Determine the (x, y) coordinate at the center of the cell enclosing the given text.  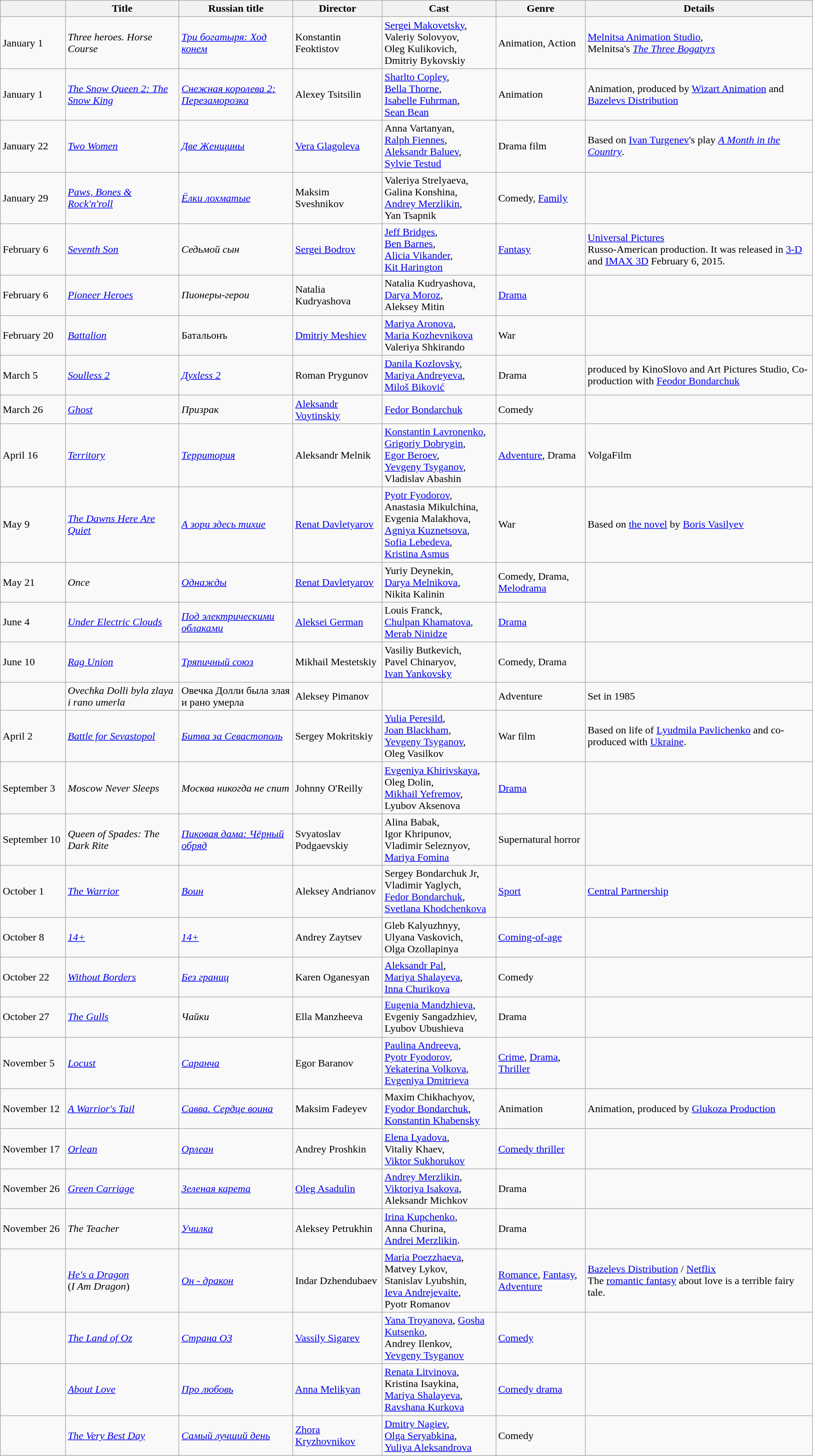
Melnitsa Animation Studio, Melnitsa's The Three Bogatyrs (699, 43)
October 1 (33, 891)
The Very Best Day (122, 1436)
Details (699, 9)
Aleksandr Voytinskiy (337, 409)
VolgaFilm (699, 455)
Орлеан (236, 1149)
Battalion (122, 335)
Три богатыря: Ход конем (236, 43)
Aleksandr Pal, Mariya Shalayeva, Inna Churikova (439, 977)
Maria Poezzhaeva, Matvey Lykov, Stanislav Lyubshin, Ieva Andrejevaite, Pyotr Romanov (439, 1281)
Alexey Tsitsilin (337, 95)
Seventh Son (122, 249)
Anna Vartanyan, Ralph Fiennes, Aleksandr Baluev, Sylvie Testud (439, 146)
Coming-of-age (541, 937)
Vassily Sigarev (337, 1338)
Cast (439, 9)
The Teacher (122, 1228)
Dmitriy Meshiev (337, 335)
Valeriya Strelyaeva, Galina Konshina, Andrey Merzlikin, Yan Tsapnik (439, 198)
Савва. Сердце воина (236, 1109)
Adventure (541, 697)
Andrey Zaytsev (337, 937)
Natalia Kudryashova (337, 295)
Духless 2 (236, 375)
Зеленая карета (236, 1189)
Yulia Peresild, Joan Blackham, Yevgeny Tsyganov, Oleg Vasilkov (439, 736)
April 16 (33, 455)
Genre (541, 9)
Aleksey Petrukhin (337, 1228)
Based on the novel by Boris Vasilyev (699, 525)
Indar Dzhendubaev (337, 1281)
Paulina Andreeva, Pyotr Fyodorov, Yekaterina Volkova, Evgeniya Dmitrieva (439, 1063)
Elena Lyadova, Vitaliy Khaev, Viktor Sukhorukov (439, 1149)
Zhora Kryzhovnikov (337, 1436)
Set in 1985 (699, 697)
Romance, Fantasy, Adventure (541, 1281)
Страна ОЗ (236, 1338)
October 22 (33, 977)
May 21 (33, 582)
Eugenia Mandzhieva, Evgeniy Sangadzhiev, Lyubov Ubushieva (439, 1017)
November 17 (33, 1149)
Territory (122, 455)
The Warrior (122, 891)
Батальонъ (236, 335)
Sergey Mokritskiy (337, 736)
Две Женщины (236, 146)
Москва никогда не спит (236, 788)
He's a Dragon (I Am Dragon) (122, 1281)
Про любовь (236, 1390)
Irina Kupchenko, Anna Churina, Andrei Merzlikin. (439, 1228)
Bazelevs Distribution / Netflix The romantic fantasy about love is a terrible fairy tale. (699, 1281)
The Snow Queen 2: The Snow King (122, 95)
Ella Manzheeva (337, 1017)
Without Borders (122, 977)
Vasiliy Butkevich, Pavel Chinaryov, Ivan Yankovsky (439, 662)
May 9 (33, 525)
Orlean (122, 1149)
October 27 (33, 1017)
Воин (236, 891)
Sergey Bondarchuk Jr, Vladimir Yaglych, Fedor Bondarchuk, Svetlana Khodchenkova (439, 891)
Comedy drama (541, 1390)
Jeff Bridges, Ben Barnes, Alicia Vikander, Kit Harington (439, 249)
Universal Pictures Russo-American production. It was released in 3-D and IMAX 3D February 6, 2015. (699, 249)
Aleksey Andrianov (337, 891)
Crime, Drama, Thriller (541, 1063)
November 12 (33, 1109)
Maxim Chikhachyov, Fyodor Bondarchuk, Konstantin Khabensky (439, 1109)
Konstantin Feoktistov (337, 43)
Comedy, Drama, Melodrama (541, 582)
Однажды (236, 582)
Alina Babak, Igor Khripunov, Vladimir Seleznyov, Mariya Fomina (439, 840)
The Gulls (122, 1017)
Svyatoslav Podgaevskiy (337, 840)
Ovechka Dolli byla zlaya i rano umerla (122, 697)
Sergei Makovetsky, Valeriy Solovyov, Oleg Kulikovich, Dmitriy Bykovskiy (439, 43)
Mikhail Mestetskiy (337, 662)
Fedor Bondarchuk (439, 409)
Based on life of Lyudmila Pavlichenko and co-produced with Ukraine. (699, 736)
About Love (122, 1390)
Седьмой сын (236, 249)
Anna Melikyan (337, 1390)
produced by KinoSlovo and Art Pictures Studio, Co-production with Feodor Bondarchuk (699, 375)
Animation, Action (541, 43)
Чайки (236, 1017)
Пионеры-герои (236, 295)
War film (541, 736)
March 5 (33, 375)
Снежная королева 2: Перезаморозка (236, 95)
Comedy, Family (541, 198)
Aleksei German (337, 622)
September 3 (33, 788)
Dmitry Nagiev, Olga Seryabkina, Yuliya Aleksandrova (439, 1436)
Училка (236, 1228)
Russian title (236, 9)
Территория (236, 455)
The Land of Oz (122, 1338)
Призрак (236, 409)
Egor Baranov (337, 1063)
Locust (122, 1063)
Moscow Never Sleeps (122, 788)
Yana Troyanova, Gosha Kutsenko, Andrey Ilenkov, Yevgeny Tsyganov (439, 1338)
Andrey Proshkin (337, 1149)
Aleksandr Melnik (337, 455)
Konstantin Lavronenko, Grigoriy Dobrygin, Egor Beroev, Yevgeny Tsyganov, Vladislav Abashin (439, 455)
Ghost (122, 409)
Comedy, Drama (541, 662)
Yuriy Deynekin, Darya Melnikova, Nikita Kalinin (439, 582)
Andrey Merzlikin, Viktoriya Isakova, Aleksandr Michkov (439, 1189)
Louis Franck, Chulpan Khamatova, Merab Ninidze (439, 622)
Gleb Kalyuzhnyy, Ulyana Vaskovich, Olga Ozollapinya (439, 937)
Drama film (541, 146)
January 29 (33, 198)
February 20 (33, 335)
Animation, produced by Wizart Animation and Bazelevs Distribution (699, 95)
Title (122, 9)
January 22 (33, 146)
Овечка Долли была злая и рано умерла (236, 697)
А зори здесь тихие (236, 525)
Under Electric Clouds (122, 622)
June 10 (33, 662)
Fantasy (541, 249)
Mariya Aronova, Maria Kozhevnikova Valeriya Shkirando (439, 335)
Queen of Spades: The Dark Rite (122, 840)
Evgeniya Khirivskaya, Oleg Dolin, Mikhail Yefremov, Lyubov Aksenova (439, 788)
Самый лучший день (236, 1436)
June 4 (33, 622)
Rag Union (122, 662)
Sergei Bodrov (337, 249)
Pyotr Fyodorov, Anastasia Mikulchina, Evgenia Malakhova, Agniya Kuznetsova, Sofia Lebedeva, Kristina Asmus (439, 525)
Пиковая дама: Чёрный обряд (236, 840)
October 8 (33, 937)
Тряпичный союз (236, 662)
Sport (541, 891)
Vera Glagoleva (337, 146)
Sharlto Copley, Bella Thorne, Isabelle Fuhrman, Sean Bean (439, 95)
Paws, Bones & Rock'n'roll (122, 198)
Danila Kozlovsky, Mariya Andreyeva, Miloš Biković (439, 375)
Director (337, 9)
Roman Prygunov (337, 375)
Aleksey Pimanov (337, 697)
Pioneer Heroes (122, 295)
Renata Litvinova, Kristina Isaykina, Mariya Shalayeva, Ravshana Kurkova (439, 1390)
Central Partnership (699, 891)
The Dawns Here Are Quiet (122, 525)
Natalia Kudryashova, Darya Moroz,Aleksey Mitin (439, 295)
Based on Ivan Turgenev's play A Month in the Country. (699, 146)
Three heroes. Horse Course (122, 43)
A Warrior's Tail (122, 1109)
Comedy thriller (541, 1149)
Green Carriage (122, 1189)
Karen Oganesyan (337, 977)
Soulless 2 (122, 375)
Two Women (122, 146)
Ёлки лохматые (236, 198)
Он - дракон (236, 1281)
Adventure, Drama (541, 455)
Once (122, 582)
Под электрическими облаками (236, 622)
Maksim Fadeyev (337, 1109)
Supernatural horror (541, 840)
March 26 (33, 409)
November 5 (33, 1063)
Саранча (236, 1063)
September 10 (33, 840)
April 2 (33, 736)
Битва за Севастополь (236, 736)
Animation, produced by Glukoza Production (699, 1109)
Maksim Sveshnikov (337, 198)
Battle for Sevastopol (122, 736)
Без границ (236, 977)
Johnny O'Reilly (337, 788)
Oleg Asadulin (337, 1189)
